Return (X, Y) of the center of cell containing provided text 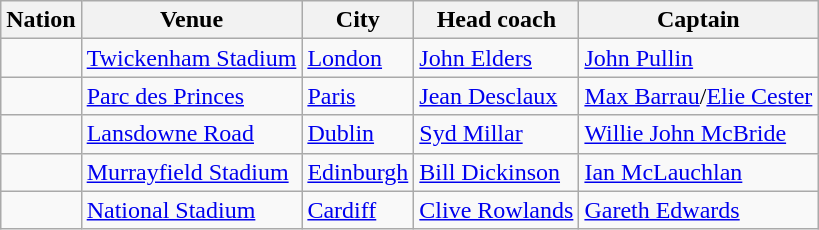
John Pullin (698, 58)
Murrayfield Stadium (192, 172)
Willie John McBride (698, 134)
Head coach (496, 20)
Nation (41, 20)
Captain (698, 20)
National Stadium (192, 210)
Syd Millar (496, 134)
Jean Desclaux (496, 96)
Cardiff (358, 210)
Parc des Princes (192, 96)
Dublin (358, 134)
John Elders (496, 58)
Bill Dickinson (496, 172)
Paris (358, 96)
Edinburgh (358, 172)
Gareth Edwards (698, 210)
Max Barrau/Elie Cester (698, 96)
Venue (192, 20)
London (358, 58)
Twickenham Stadium (192, 58)
Clive Rowlands (496, 210)
Lansdowne Road (192, 134)
City (358, 20)
Ian McLauchlan (698, 172)
